Return the [X, Y] coordinate for the center point of the cell that contains the specified text.  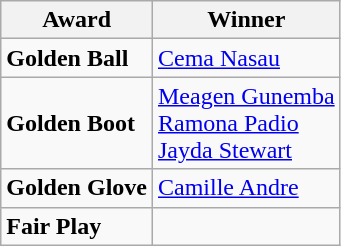
Fair Play [77, 226]
Golden Boot [77, 123]
Cema Nasau [246, 58]
Meagen Gunemba Ramona Padio Jayda Stewart [246, 123]
Golden Ball [77, 58]
Winner [246, 20]
Golden Glove [77, 188]
Award [77, 20]
Camille Andre [246, 188]
